Detect which cell encompasses the target text, then output its (x, y) center coordinate. 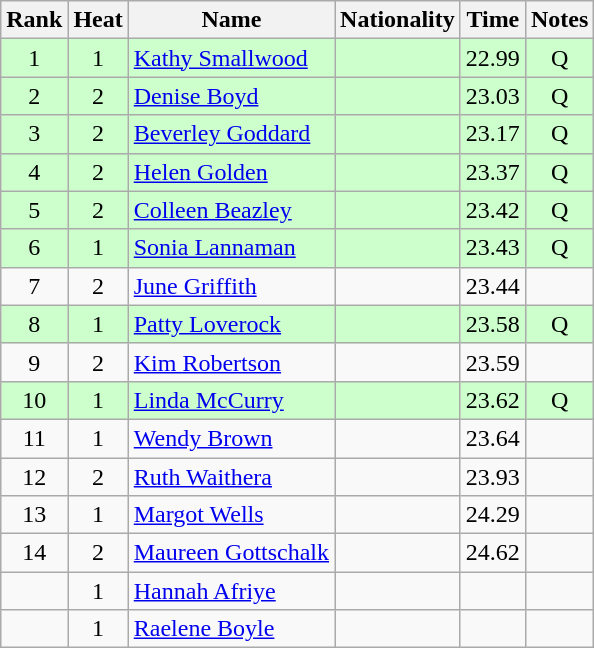
7 (34, 286)
Denise Boyd (231, 96)
23.44 (492, 286)
Hannah Afriye (231, 591)
13 (34, 515)
Maureen Gottschalk (231, 553)
Notes (559, 20)
23.43 (492, 248)
5 (34, 210)
Nationality (398, 20)
10 (34, 400)
23.03 (492, 96)
9 (34, 362)
4 (34, 172)
June Griffith (231, 286)
Wendy Brown (231, 438)
6 (34, 248)
23.17 (492, 134)
Sonia Lannaman (231, 248)
3 (34, 134)
Time (492, 20)
Name (231, 20)
23.64 (492, 438)
23.37 (492, 172)
23.42 (492, 210)
22.99 (492, 58)
Margot Wells (231, 515)
14 (34, 553)
23.93 (492, 477)
Patty Loverock (231, 324)
Linda McCurry (231, 400)
8 (34, 324)
Raelene Boyle (231, 629)
23.59 (492, 362)
Rank (34, 20)
24.29 (492, 515)
11 (34, 438)
Ruth Waithera (231, 477)
Helen Golden (231, 172)
Kathy Smallwood (231, 58)
24.62 (492, 553)
Colleen Beazley (231, 210)
Heat (98, 20)
23.62 (492, 400)
Beverley Goddard (231, 134)
Kim Robertson (231, 362)
12 (34, 477)
23.58 (492, 324)
